Locate the cell with the specified text and output its [x, y] center coordinate. 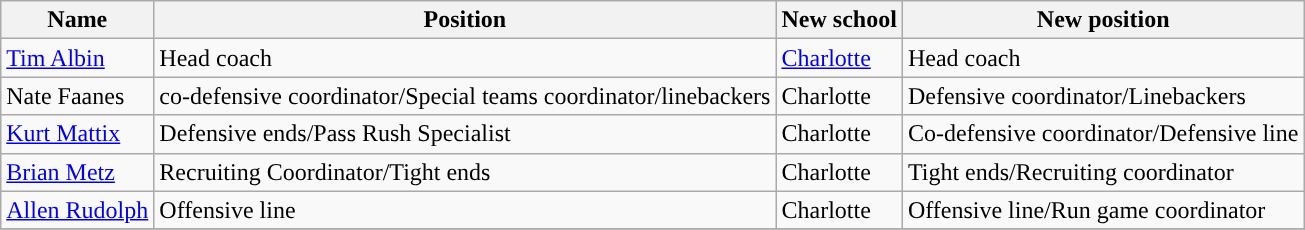
Defensive coordinator/Linebackers [1103, 96]
co-defensive coordinator/Special teams coordinator/linebackers [465, 96]
Name [78, 20]
Tim Albin [78, 58]
Brian Metz [78, 172]
Defensive ends/Pass Rush Specialist [465, 134]
New position [1103, 20]
Offensive line/Run game coordinator [1103, 210]
Position [465, 20]
Co-defensive coordinator/Defensive line [1103, 134]
Nate Faanes [78, 96]
Tight ends/Recruiting coordinator [1103, 172]
Offensive line [465, 210]
Recruiting Coordinator/Tight ends [465, 172]
Kurt Mattix [78, 134]
New school [839, 20]
Allen Rudolph [78, 210]
